Determine the (x, y) coordinate at the center of the cell enclosing the given text.  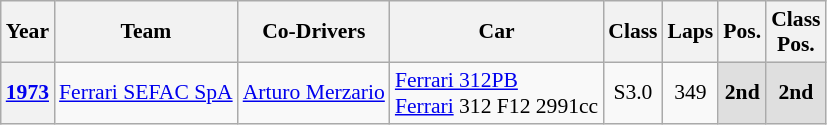
Team (146, 32)
Ferrari SEFAC SpA (146, 92)
Class (632, 32)
Car (496, 32)
S3.0 (632, 92)
Pos. (742, 32)
ClassPos. (796, 32)
Arturo Merzario (314, 92)
Co-Drivers (314, 32)
349 (691, 92)
1973 (28, 92)
Laps (691, 32)
Ferrari 312PBFerrari 312 F12 2991cc (496, 92)
Year (28, 32)
